Find where the given text appears and provide that cell's center as [x, y] coordinate. 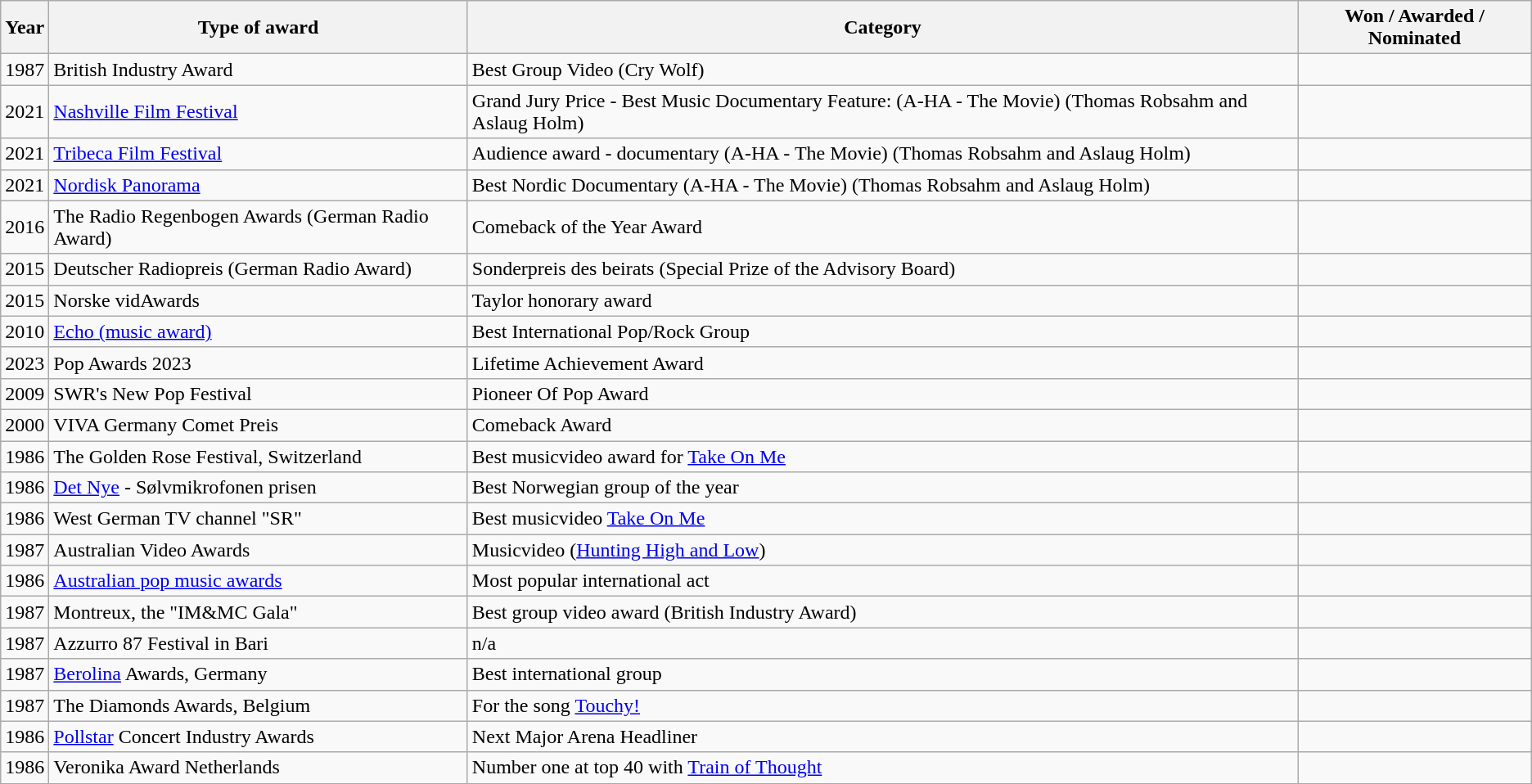
Won / Awarded / Nominated [1415, 28]
Best musicvideo award for Take On Me [882, 456]
Pollstar Concert Industry Awards [259, 737]
Best Group Video (Cry Wolf) [882, 70]
Best Norwegian group of the year [882, 488]
Next Major Arena Headliner [882, 737]
Sonderpreis des beirats (Special Prize of the Advisory Board) [882, 269]
VIVA Germany Comet Preis [259, 425]
2009 [25, 394]
Veronika Award Netherlands [259, 768]
Musicvideo (Hunting High and Low) [882, 550]
Australian pop music awards [259, 581]
Australian Video Awards [259, 550]
Best International Pop/Rock Group [882, 331]
Berolina Awards, Germany [259, 674]
2010 [25, 331]
Echo (music award) [259, 331]
Pop Awards 2023 [259, 363]
Number one at top 40 with Train of Thought [882, 768]
Nashville Film Festival [259, 111]
Best international group [882, 674]
Montreux, the "IM&MC Gala" [259, 612]
Grand Jury Price - Best Music Documentary Feature: (A-HA - The Movie) (Thomas Robsahm and Aslaug Holm) [882, 111]
Azzurro 87 Festival in Bari [259, 643]
n/a [882, 643]
Audience award - documentary (A-HA - The Movie) (Thomas Robsahm and Aslaug Holm) [882, 154]
Pioneer Of Pop Award [882, 394]
Det Nye - Sølvmikrofonen prisen [259, 488]
Category [882, 28]
Taylor honorary award [882, 300]
Comeback of the Year Award [882, 228]
Nordisk Panorama [259, 185]
SWR's New Pop Festival [259, 394]
Comeback Award [882, 425]
Best musicvideo Take On Me [882, 519]
Deutscher Radiopreis (German Radio Award) [259, 269]
Year [25, 28]
For the song Touchy! [882, 705]
West German TV channel "SR" [259, 519]
Norske vidAwards [259, 300]
Best Nordic Documentary (A-HA - The Movie) (Thomas Robsahm and Aslaug Holm) [882, 185]
The Radio Regenbogen Awards (German Radio Award) [259, 228]
British Industry Award [259, 70]
Most popular international act [882, 581]
The Golden Rose Festival, Switzerland [259, 456]
Lifetime Achievement Award [882, 363]
2023 [25, 363]
Best group video award (British Industry Award) [882, 612]
Type of award [259, 28]
2000 [25, 425]
The Diamonds Awards, Belgium [259, 705]
2016 [25, 228]
Tribeca Film Festival [259, 154]
